Scan for the cell matching the given text and deliver its (X, Y) coordinate at center. 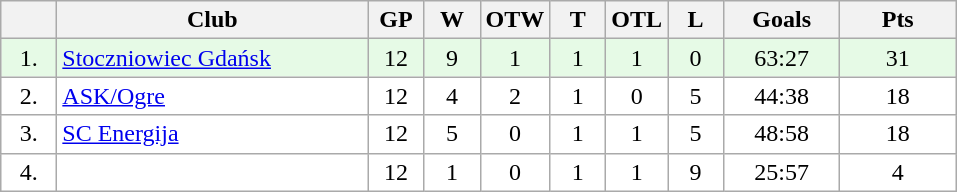
2 (515, 96)
OTW (515, 20)
2. (29, 96)
T (578, 20)
63:27 (782, 58)
OTL (637, 20)
SC Energija (212, 134)
48:58 (782, 134)
31 (898, 58)
Club (212, 20)
GP (396, 20)
L (696, 20)
W (452, 20)
3. (29, 134)
ASK/Ogre (212, 96)
25:57 (782, 172)
Pts (898, 20)
Goals (782, 20)
1. (29, 58)
44:38 (782, 96)
4. (29, 172)
Stoczniowiec Gdańsk (212, 58)
